Identify which cell holds the provided text, then report its (x, y) central coordinate. 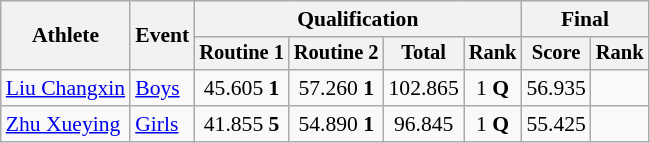
55.425 (556, 124)
Final (584, 19)
Score (556, 54)
Zhu Xueying (66, 124)
96.845 (423, 124)
54.890 1 (336, 124)
Qualification (358, 19)
102.865 (423, 88)
45.605 1 (242, 88)
Total (423, 54)
Boys (162, 88)
Liu Changxin (66, 88)
Routine 1 (242, 54)
56.935 (556, 88)
57.260 1 (336, 88)
Girls (162, 124)
Routine 2 (336, 54)
41.855 5 (242, 124)
Event (162, 36)
Athlete (66, 36)
